From the cell containing the given text, extract its center point as [x, y] coordinate. 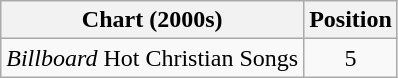
Chart (2000s) [152, 20]
Billboard Hot Christian Songs [152, 58]
Position [351, 20]
5 [351, 58]
